Provide the [x, y] coordinate of the cell's center where the given text is located.  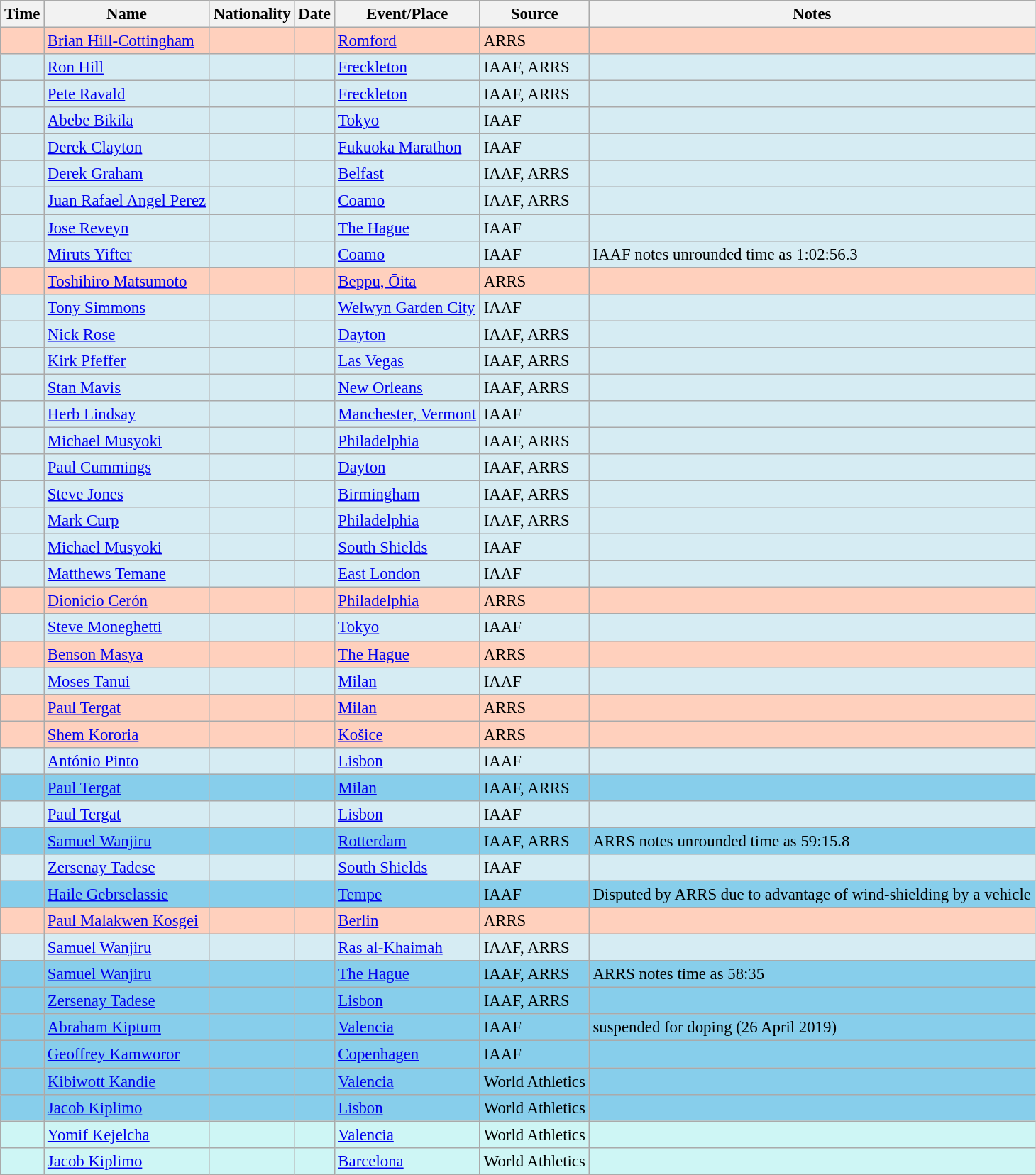
Toshihiro Matsumoto [127, 281]
Nick Rose [127, 334]
Date [314, 14]
Beppu, Ōita [407, 281]
Yomif Kejelcha [127, 1135]
Benson Masya [127, 654]
Geoffrey Kamworor [127, 1054]
Paul Cummings [127, 468]
Source [534, 14]
António Pinto [127, 761]
Miruts Yifter [127, 254]
Notes [812, 14]
Fukuoka Marathon [407, 148]
Matthews Temane [127, 574]
Ron Hill [127, 67]
Name [127, 14]
Shem Kororia [127, 734]
Event/Place [407, 14]
Stan Mavis [127, 387]
Rotterdam [407, 841]
Derek Clayton [127, 148]
Berlin [407, 921]
Manchester, Vermont [407, 414]
Košice [407, 734]
Romford [407, 41]
Haile Gebrselassie [127, 895]
New Orleans [407, 387]
ARRS notes time as 58:35 [812, 974]
Herb Lindsay [127, 414]
Kirk Pfeffer [127, 361]
Belfast [407, 174]
Abraham Kiptum [127, 1028]
Pete Ravald [127, 94]
Steve Jones [127, 495]
Las Vegas [407, 361]
IAAF notes unrounded time as 1:02:56.3 [812, 254]
Tempe [407, 895]
Paul Malakwen Kosgei [127, 921]
Abebe Bikila [127, 121]
Moses Tanui [127, 681]
Mark Curp [127, 521]
Steve Moneghetti [127, 628]
Jose Reveyn [127, 228]
Disputed by ARRS due to advantage of wind-shielding by a vehicle [812, 895]
ARRS notes unrounded time as 59:15.8 [812, 841]
Tony Simmons [127, 307]
Brian Hill-Cottingham [127, 41]
Kibiwott Kandie [127, 1081]
Barcelona [407, 1161]
Copenhagen [407, 1054]
Dionicio Cerón [127, 601]
Time [23, 14]
Ras al-Khaimah [407, 948]
Welwyn Garden City [407, 307]
Nationality [251, 14]
Juan Rafael Angel Perez [127, 201]
Derek Graham [127, 174]
Birmingham [407, 495]
East London [407, 574]
suspended for doping (26 April 2019) [812, 1028]
